Output the [X, Y] coordinate of the center of the cell containing the given text.  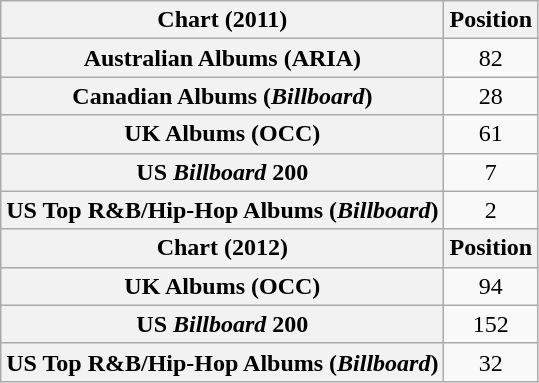
82 [491, 58]
94 [491, 286]
Canadian Albums (Billboard) [222, 96]
7 [491, 172]
28 [491, 96]
32 [491, 362]
Chart (2011) [222, 20]
Chart (2012) [222, 248]
2 [491, 210]
Australian Albums (ARIA) [222, 58]
152 [491, 324]
61 [491, 134]
